Detect which cell encompasses the target text, then output its [X, Y] center coordinate. 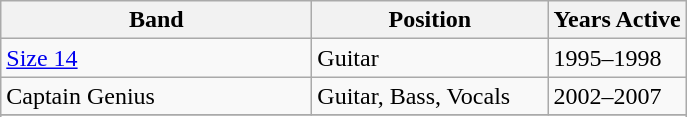
Position [430, 20]
Size 14 [156, 58]
2002–2007 [617, 96]
Band [156, 20]
Guitar [430, 58]
Guitar, Bass, Vocals [430, 96]
1995–1998 [617, 58]
Years Active [617, 20]
Captain Genius [156, 96]
